Output the (x, y) coordinate of the center of the cell containing the given text.  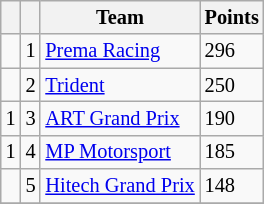
148 (232, 186)
3 (31, 118)
MP Motorsport (120, 152)
Trident (120, 85)
Team (120, 17)
190 (232, 118)
2 (31, 85)
185 (232, 152)
ART Grand Prix (120, 118)
250 (232, 85)
Prema Racing (120, 51)
296 (232, 51)
Hitech Grand Prix (120, 186)
4 (31, 152)
5 (31, 186)
Points (232, 17)
